Pinpoint the cell where the given text exists, returning its (x, y) midpoint coordinate. 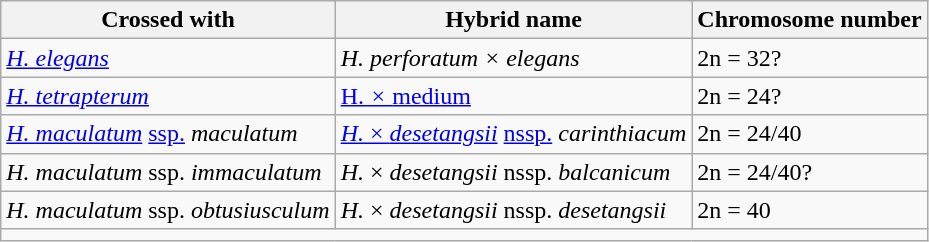
2n = 24? (810, 96)
H. maculatum ssp. obtusiusculum (168, 210)
2n = 24/40 (810, 134)
H. maculatum ssp. immaculatum (168, 172)
2n = 24/40? (810, 172)
H. × medium (514, 96)
Hybrid name (514, 20)
H. × desetangsii nssp. balcanicum (514, 172)
H. × desetangsii nssp. carinthiacum (514, 134)
2n = 40 (810, 210)
H. maculatum ssp. maculatum (168, 134)
H. perforatum × elegans (514, 58)
H. tetrapterum (168, 96)
Crossed with (168, 20)
Chromosome number (810, 20)
2n = 32? (810, 58)
H. elegans (168, 58)
H. × desetangsii nssp. desetangsii (514, 210)
